From the cell containing the given text, extract its center point as (x, y) coordinate. 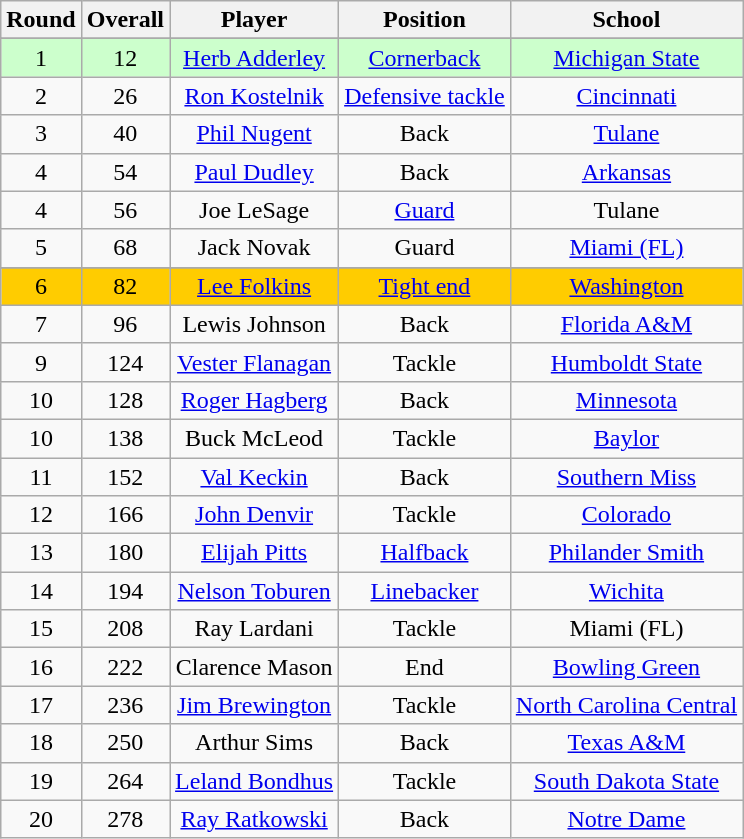
Philander Smith (626, 553)
Paul Dudley (254, 172)
Halfback (425, 553)
20 (41, 819)
68 (125, 248)
Roger Hagberg (254, 400)
Humboldt State (626, 362)
Cornerback (425, 58)
7 (41, 324)
19 (41, 781)
John Denvir (254, 515)
15 (41, 629)
Lee Folkins (254, 286)
Elijah Pitts (254, 553)
Lewis Johnson (254, 324)
Nelson Toburen (254, 591)
Wichita (626, 591)
Round (41, 20)
Washington (626, 286)
Ray Ratkowski (254, 819)
Phil Nugent (254, 134)
138 (125, 438)
180 (125, 553)
96 (125, 324)
56 (125, 210)
Jim Brewington (254, 705)
128 (125, 400)
Overall (125, 20)
3 (41, 134)
Linebacker (425, 591)
152 (125, 477)
Ray Lardani (254, 629)
School (626, 20)
14 (41, 591)
222 (125, 667)
Player (254, 20)
Florida A&M (626, 324)
Vester Flanagan (254, 362)
Arkansas (626, 172)
236 (125, 705)
Herb Adderley (254, 58)
Minnesota (626, 400)
Defensive tackle (425, 96)
Bowling Green (626, 667)
26 (125, 96)
Leland Bondhus (254, 781)
82 (125, 286)
208 (125, 629)
Val Keckin (254, 477)
6 (41, 286)
Baylor (626, 438)
Cincinnati (626, 96)
Colorado (626, 515)
Tight end (425, 286)
Arthur Sims (254, 743)
17 (41, 705)
278 (125, 819)
North Carolina Central (626, 705)
166 (125, 515)
1 (41, 58)
40 (125, 134)
Clarence Mason (254, 667)
Texas A&M (626, 743)
Notre Dame (626, 819)
Jack Novak (254, 248)
2 (41, 96)
124 (125, 362)
Position (425, 20)
Joe LeSage (254, 210)
5 (41, 248)
264 (125, 781)
End (425, 667)
Southern Miss (626, 477)
194 (125, 591)
South Dakota State (626, 781)
Michigan State (626, 58)
Buck McLeod (254, 438)
54 (125, 172)
9 (41, 362)
Ron Kostelnik (254, 96)
13 (41, 553)
250 (125, 743)
16 (41, 667)
18 (41, 743)
11 (41, 477)
